From the cell containing the given text, extract its center point as (x, y) coordinate. 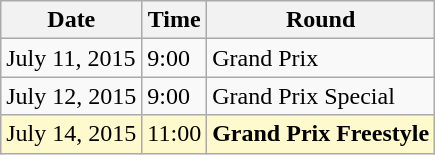
Date (72, 20)
Grand Prix Freestyle (321, 134)
Grand Prix Special (321, 96)
July 11, 2015 (72, 58)
Grand Prix (321, 58)
Round (321, 20)
July 14, 2015 (72, 134)
July 12, 2015 (72, 96)
11:00 (174, 134)
Time (174, 20)
